From the cell containing the given text, extract its center point as (X, Y) coordinate. 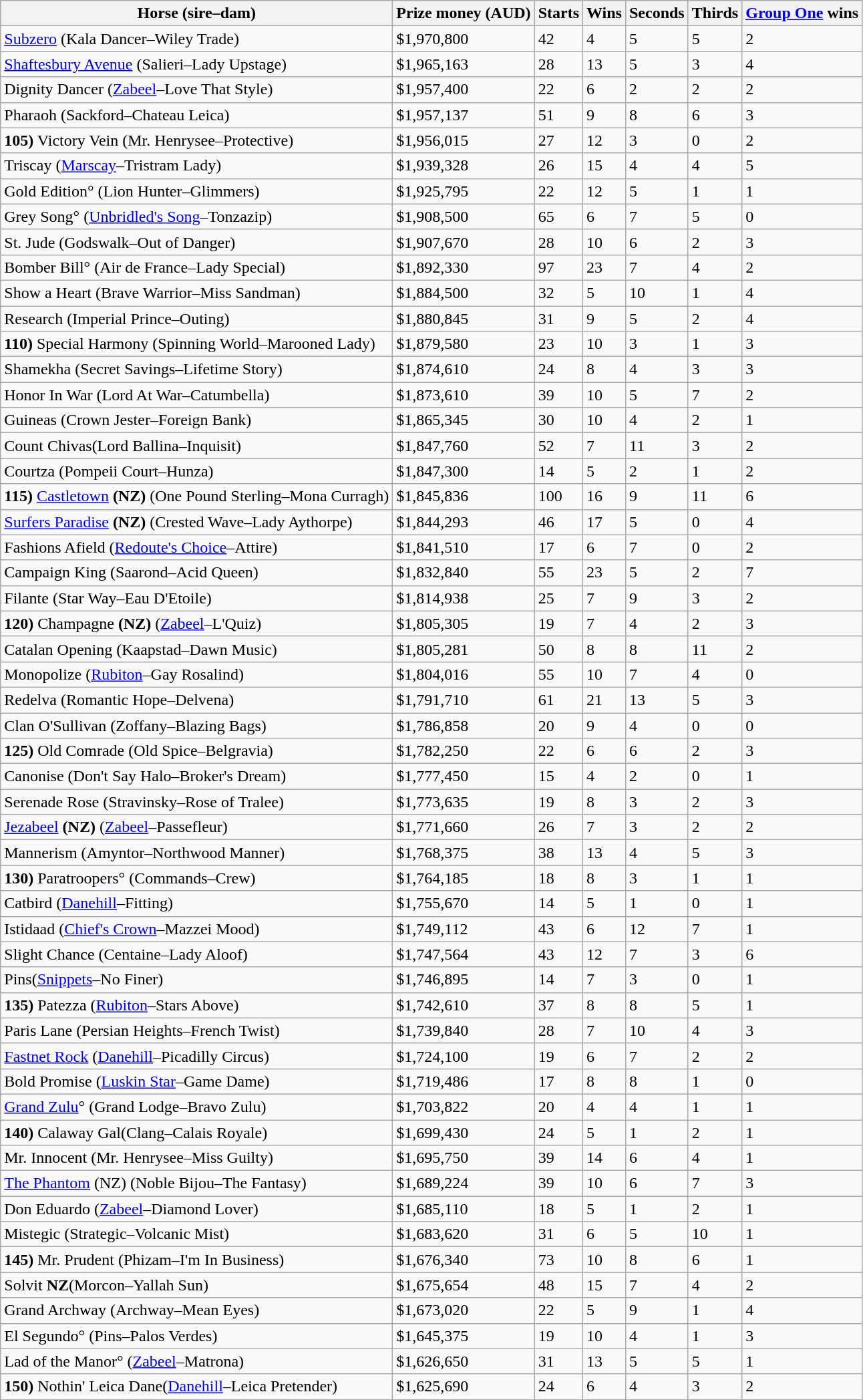
30 (558, 420)
Research (Imperial Prince–Outing) (196, 319)
Catbird (Danehill–Fitting) (196, 903)
Wins (605, 13)
Slight Chance (Centaine–Lady Aloof) (196, 954)
Campaign King (Saarond–Acid Queen) (196, 573)
Monopolize (Rubiton–Gay Rosalind) (196, 674)
$1,625,690 (464, 1387)
$1,764,185 (464, 878)
Seconds (657, 13)
$1,771,660 (464, 827)
$1,782,250 (464, 751)
Courtza (Pompeii Court–Hunza) (196, 471)
Grand Zulu° (Grand Lodge–Bravo Zulu) (196, 1107)
105) Victory Vein (Mr. Henrysee–Protective) (196, 140)
$1,675,654 (464, 1285)
$1,965,163 (464, 64)
65 (558, 217)
Subzero (Kala Dancer–Wiley Trade) (196, 39)
Catalan Opening (Kaapstad–Dawn Music) (196, 649)
120) Champagne (NZ) (Zabeel–L'Quiz) (196, 623)
Solvit NZ(Morcon–Yallah Sun) (196, 1285)
135) Patezza (Rubiton–Stars Above) (196, 1005)
46 (558, 522)
$1,739,840 (464, 1030)
16 (605, 497)
$1,786,858 (464, 725)
21 (605, 700)
Grand Archway (Archway–Mean Eyes) (196, 1310)
$1,805,305 (464, 623)
$1,749,112 (464, 929)
$1,673,020 (464, 1310)
73 (558, 1260)
$1,804,016 (464, 674)
Shaftesbury Avenue (Salieri–Lady Upstage) (196, 64)
27 (558, 140)
$1,747,564 (464, 954)
Dignity Dancer (Zabeel–Love That Style) (196, 90)
$1,685,110 (464, 1209)
$1,879,580 (464, 344)
$1,768,375 (464, 853)
145) Mr. Prudent (Phizam–I'm In Business) (196, 1260)
100 (558, 497)
Clan O'Sullivan (Zoffany–Blazing Bags) (196, 725)
Show a Heart (Brave Warrior–Miss Sandman) (196, 293)
$1,939,328 (464, 166)
Fashions Afield (Redoute's Choice–Attire) (196, 547)
$1,746,895 (464, 980)
$1,645,375 (464, 1336)
115) Castletown (NZ) (One Pound Sterling–Mona Curragh) (196, 497)
$1,719,486 (464, 1081)
$1,845,836 (464, 497)
$1,841,510 (464, 547)
50 (558, 649)
Don Eduardo (Zabeel–Diamond Lover) (196, 1209)
Jezabeel (NZ) (Zabeel–Passefleur) (196, 827)
Pins(Snippets–No Finer) (196, 980)
150) Nothin' Leica Dane(Danehill–Leica Pretender) (196, 1387)
$1,957,137 (464, 115)
$1,957,400 (464, 90)
Fastnet Rock (Danehill–Picadilly Circus) (196, 1056)
The Phantom (NZ) (Noble Bijou–The Fantasy) (196, 1183)
$1,832,840 (464, 573)
Pharaoh (Sackford–Chateau Leica) (196, 115)
61 (558, 700)
38 (558, 853)
Istidaad (Chief's Crown–Mazzei Mood) (196, 929)
St. Jude (Godswalk–Out of Danger) (196, 242)
Mannerism (Amyntor–Northwood Manner) (196, 853)
Honor In War (Lord At War–Catumbella) (196, 395)
$1,777,450 (464, 777)
110) Special Harmony (Spinning World–Marooned Lady) (196, 344)
$1,755,670 (464, 903)
$1,724,100 (464, 1056)
48 (558, 1285)
$1,865,345 (464, 420)
Shamekha (Secret Savings–Lifetime Story) (196, 370)
$1,695,750 (464, 1158)
$1,908,500 (464, 217)
42 (558, 39)
Starts (558, 13)
$1,773,635 (464, 802)
$1,683,620 (464, 1234)
$1,689,224 (464, 1183)
$1,703,822 (464, 1107)
Group One wins (802, 13)
$1,626,650 (464, 1361)
51 (558, 115)
Bold Promise (Luskin Star–Game Dame) (196, 1081)
$1,791,710 (464, 700)
$1,874,610 (464, 370)
Triscay (Marscay–Tristram Lady) (196, 166)
Prize money (AUD) (464, 13)
Redelva (Romantic Hope–Delvena) (196, 700)
$1,847,300 (464, 471)
Filante (Star Way–Eau D'Etoile) (196, 598)
$1,676,340 (464, 1260)
Mistegic (Strategic–Volcanic Mist) (196, 1234)
El Segundo° (Pins–Palos Verdes) (196, 1336)
$1,699,430 (464, 1133)
$1,805,281 (464, 649)
$1,873,610 (464, 395)
$1,884,500 (464, 293)
Canonise (Don't Say Halo–Broker's Dream) (196, 777)
Guineas (Crown Jester–Foreign Bank) (196, 420)
Thirds (715, 13)
Horse (sire–dam) (196, 13)
$1,742,610 (464, 1005)
$1,892,330 (464, 267)
Count Chivas(Lord Ballina–Inquisit) (196, 446)
125) Old Comrade (Old Spice–Belgravia) (196, 751)
$1,956,015 (464, 140)
$1,880,845 (464, 319)
25 (558, 598)
Bomber Bill° (Air de France–Lady Special) (196, 267)
Gold Edition° (Lion Hunter–Glimmers) (196, 191)
$1,925,795 (464, 191)
Lad of the Manor° (Zabeel–Matrona) (196, 1361)
$1,970,800 (464, 39)
Paris Lane (Persian Heights–French Twist) (196, 1030)
Mr. Innocent (Mr. Henrysee–Miss Guilty) (196, 1158)
52 (558, 446)
130) Paratroopers° (Commands–Crew) (196, 878)
32 (558, 293)
Surfers Paradise (NZ) (Crested Wave–Lady Aythorpe) (196, 522)
37 (558, 1005)
140) Calaway Gal(Clang–Calais Royale) (196, 1133)
$1,907,670 (464, 242)
$1,847,760 (464, 446)
$1,814,938 (464, 598)
Serenade Rose (Stravinsky–Rose of Tralee) (196, 802)
Grey Song° (Unbridled's Song–Tonzazip) (196, 217)
$1,844,293 (464, 522)
97 (558, 267)
